Pinpoint the cell where the given text exists, returning its [x, y] midpoint coordinate. 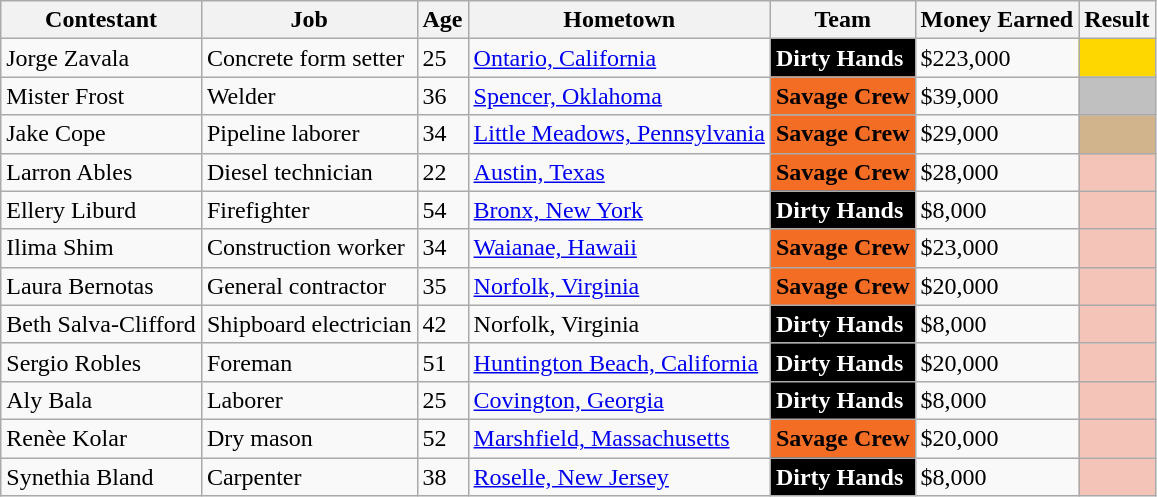
Ontario, California [619, 58]
Dry mason [309, 438]
Contestant [102, 20]
Hometown [619, 20]
51 [442, 362]
Huntington Beach, California [619, 362]
Roselle, New Jersey [619, 477]
Firefighter [309, 210]
Austin, Texas [619, 172]
Foreman [309, 362]
22 [442, 172]
Covington, Georgia [619, 400]
Team [842, 20]
Job [309, 20]
Carpenter [309, 477]
Synethia Bland [102, 477]
Shipboard electrician [309, 324]
54 [442, 210]
Jorge Zavala [102, 58]
Sergio Robles [102, 362]
Money Earned [997, 20]
Larron Ables [102, 172]
Waianae, Hawaii [619, 248]
Marshfield, Massachusetts [619, 438]
Age [442, 20]
Bronx, New York [619, 210]
$28,000 [997, 172]
Result [1117, 20]
Concrete form setter [309, 58]
Little Meadows, Pennsylvania [619, 134]
Diesel technician [309, 172]
$39,000 [997, 96]
General contractor [309, 286]
$223,000 [997, 58]
Construction worker [309, 248]
42 [442, 324]
Renèe Kolar [102, 438]
Laborer [309, 400]
Beth Salva-Clifford [102, 324]
Aly Bala [102, 400]
52 [442, 438]
Ellery Liburd [102, 210]
Ilima Shim [102, 248]
Welder [309, 96]
36 [442, 96]
Laura Bernotas [102, 286]
Mister Frost [102, 96]
$29,000 [997, 134]
Spencer, Oklahoma [619, 96]
Pipeline laborer [309, 134]
$23,000 [997, 248]
38 [442, 477]
Jake Cope [102, 134]
35 [442, 286]
